Capture the cell that displays the provided text and extract its (X, Y) central coordinate. 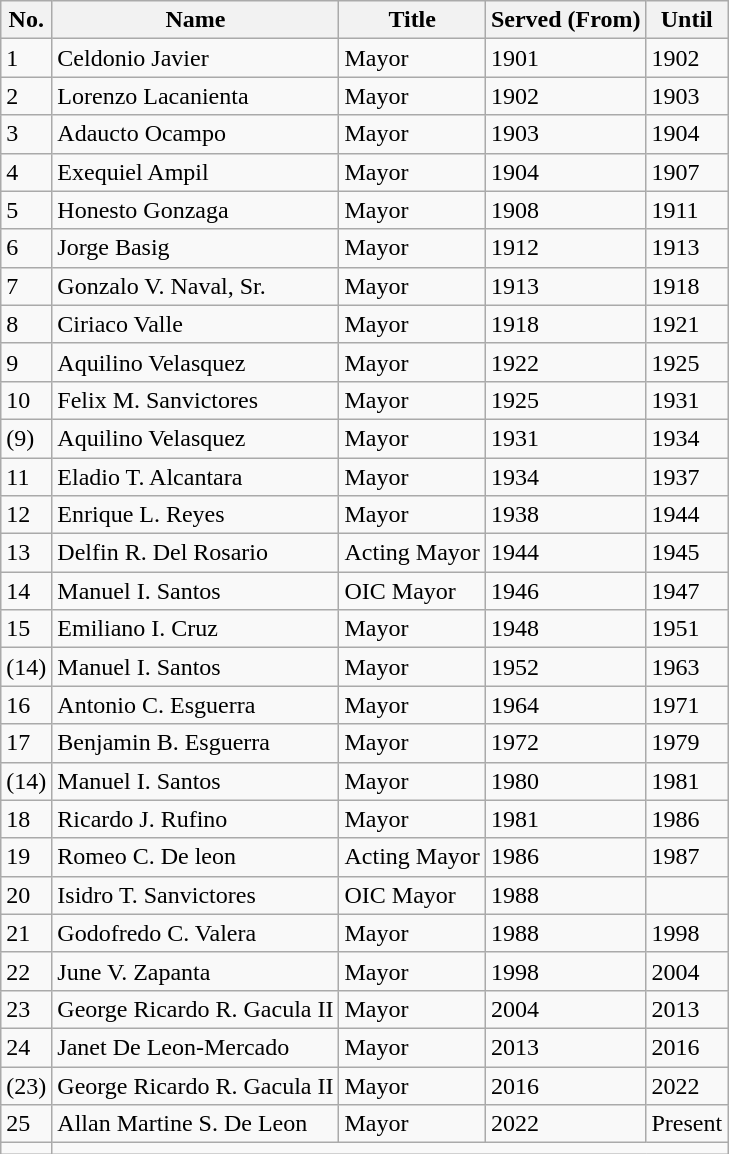
1951 (687, 629)
18 (26, 819)
1901 (566, 58)
9 (26, 362)
24 (26, 1047)
Antonio C. Esguerra (196, 705)
16 (26, 705)
12 (26, 515)
13 (26, 553)
1922 (566, 362)
Benjamin B. Esguerra (196, 743)
Delfin R. Del Rosario (196, 553)
Eladio T. Alcantara (196, 477)
2 (26, 96)
Ciriaco Valle (196, 324)
Jorge Basig (196, 248)
1952 (566, 667)
1947 (687, 591)
1971 (687, 705)
25 (26, 1124)
17 (26, 743)
Enrique L. Reyes (196, 515)
Present (687, 1124)
Title (412, 20)
Janet De Leon-Mercado (196, 1047)
Celdonio Javier (196, 58)
Lorenzo Lacanienta (196, 96)
8 (26, 324)
5 (26, 210)
1980 (566, 781)
Served (From) (566, 20)
1938 (566, 515)
21 (26, 933)
1912 (566, 248)
1972 (566, 743)
1979 (687, 743)
Gonzalo V. Naval, Sr. (196, 286)
6 (26, 248)
4 (26, 172)
Godofredo C. Valera (196, 933)
Isidro T. Sanvictores (196, 895)
22 (26, 971)
1946 (566, 591)
1963 (687, 667)
Honesto Gonzaga (196, 210)
15 (26, 629)
11 (26, 477)
Felix M. Sanvictores (196, 400)
No. (26, 20)
1911 (687, 210)
1964 (566, 705)
1907 (687, 172)
Romeo C. De leon (196, 857)
1937 (687, 477)
(9) (26, 438)
10 (26, 400)
1 (26, 58)
3 (26, 134)
1945 (687, 553)
14 (26, 591)
1921 (687, 324)
Exequiel Ampil (196, 172)
June V. Zapanta (196, 971)
Ricardo J. Rufino (196, 819)
1948 (566, 629)
23 (26, 1009)
1987 (687, 857)
Allan Martine S. De Leon (196, 1124)
Adaucto Ocampo (196, 134)
19 (26, 857)
20 (26, 895)
Emiliano I. Cruz (196, 629)
7 (26, 286)
Until (687, 20)
Name (196, 20)
1908 (566, 210)
(23) (26, 1085)
